Extract the [X, Y] coordinate from the center of the cell holding the provided text.  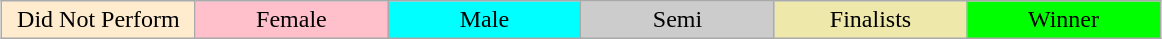
Female [292, 20]
Semi [678, 20]
Did Not Perform [98, 20]
Winner [1064, 20]
Male [484, 20]
Finalists [870, 20]
